Search for the cell housing the specified text and yield its (x, y) center coordinate. 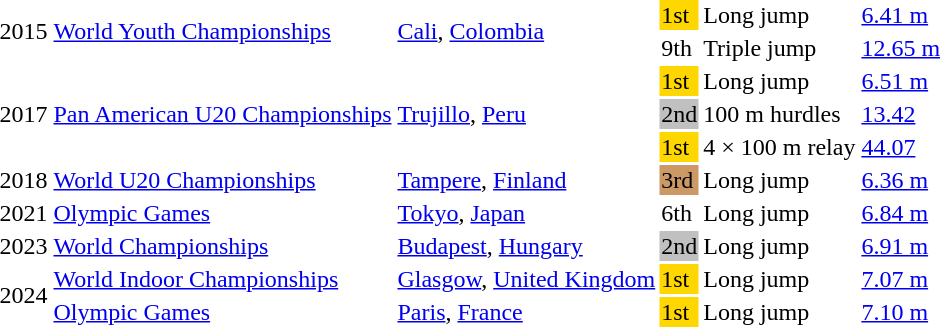
Cali, Colombia (526, 32)
Triple jump (780, 48)
World Championships (222, 246)
World Indoor Championships (222, 279)
3rd (680, 180)
6th (680, 213)
Tampere, Finland (526, 180)
Paris, France (526, 312)
Pan American U20 Championships (222, 114)
4 × 100 m relay (780, 147)
World Youth Championships (222, 32)
Trujillo, Peru (526, 114)
World U20 Championships (222, 180)
9th (680, 48)
Glasgow, United Kingdom (526, 279)
Budapest, Hungary (526, 246)
100 m hurdles (780, 114)
Tokyo, Japan (526, 213)
